From the cell containing the given text, extract its center point as (x, y) coordinate. 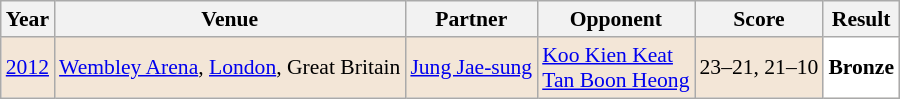
Jung Jae-sung (471, 68)
2012 (28, 68)
Opponent (616, 19)
Wembley Arena, London, Great Britain (230, 68)
Partner (471, 19)
23–21, 21–10 (758, 68)
Venue (230, 19)
Score (758, 19)
Koo Kien Keat Tan Boon Heong (616, 68)
Year (28, 19)
Result (861, 19)
Bronze (861, 68)
